For the text-containing cell, return its midpoint in (X, Y) coordinate format. 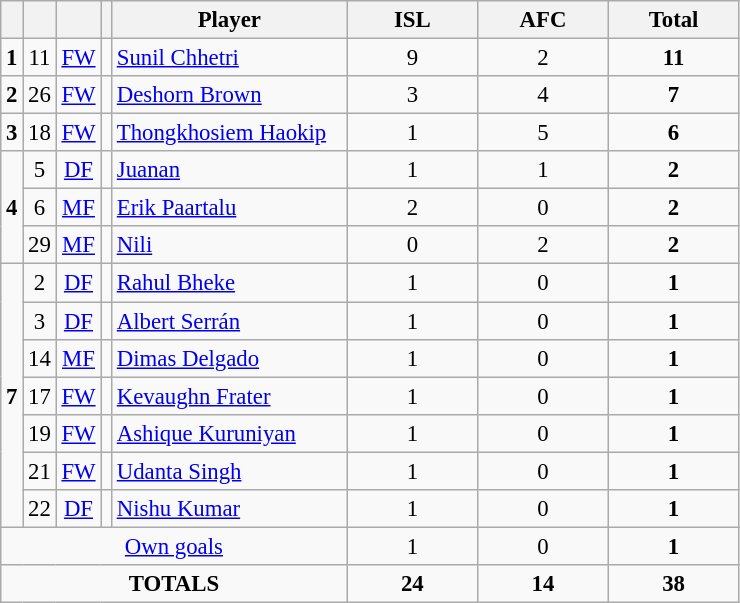
Nili (229, 245)
Erik Paartalu (229, 208)
Thongkhosiem Haokip (229, 133)
ISL (412, 20)
24 (412, 584)
38 (674, 584)
Total (674, 20)
29 (40, 245)
Player (229, 20)
22 (40, 509)
26 (40, 95)
19 (40, 433)
Udanta Singh (229, 471)
Sunil Chhetri (229, 58)
Albert Serrán (229, 321)
AFC (544, 20)
Kevaughn Frater (229, 396)
18 (40, 133)
21 (40, 471)
Rahul Bheke (229, 283)
Own goals (174, 546)
Nishu Kumar (229, 509)
Deshorn Brown (229, 95)
Juanan (229, 170)
9 (412, 58)
Ashique Kuruniyan (229, 433)
TOTALS (174, 584)
17 (40, 396)
Dimas Delgado (229, 358)
